Capture the cell that displays the provided text and extract its (x, y) central coordinate. 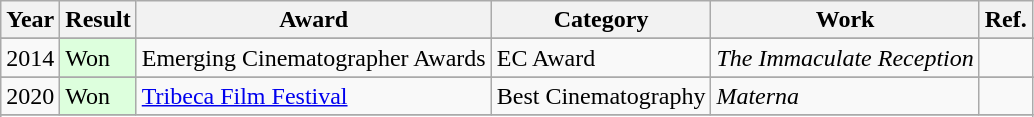
Result (98, 20)
2014 (30, 58)
The Immaculate Reception (845, 58)
Tribeca Film Festival (314, 96)
Best Cinematography (601, 96)
Materna (845, 96)
EC Award (601, 58)
2020 (30, 96)
Award (314, 20)
Emerging Cinematographer Awards (314, 58)
Ref. (1006, 20)
Work (845, 20)
Year (30, 20)
Category (601, 20)
